Capture the cell that displays the provided text and extract its [X, Y] central coordinate. 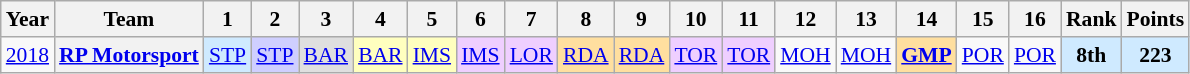
8 [586, 19]
12 [806, 19]
9 [642, 19]
10 [696, 19]
2018 [28, 55]
6 [480, 19]
14 [926, 19]
4 [380, 19]
16 [1035, 19]
Points [1156, 19]
GMP [926, 55]
LOR [532, 55]
3 [326, 19]
223 [1156, 55]
8th [1092, 55]
11 [748, 19]
RP Motorsport [129, 55]
2 [274, 19]
1 [228, 19]
Year [28, 19]
5 [432, 19]
Rank [1092, 19]
Team [129, 19]
13 [866, 19]
15 [983, 19]
7 [532, 19]
